Output the [X, Y] coordinate of the center of the cell containing the given text.  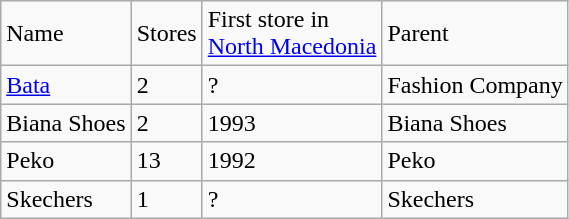
13 [166, 161]
Parent [475, 34]
1992 [292, 161]
Bata [66, 85]
Name [66, 34]
Fashion Company [475, 85]
1993 [292, 123]
First store inNorth Macedonia [292, 34]
1 [166, 199]
Stores [166, 34]
